Provide the [x, y] coordinate of the cell's center where the given text is located.  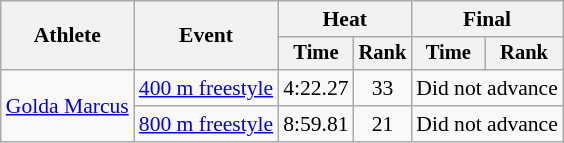
Golda Marcus [68, 106]
8:59.81 [316, 124]
Final [487, 19]
800 m freestyle [206, 124]
Athlete [68, 36]
Heat [344, 19]
Event [206, 36]
33 [383, 88]
21 [383, 124]
4:22.27 [316, 88]
400 m freestyle [206, 88]
